Identify which cell holds the provided text, then report its (x, y) central coordinate. 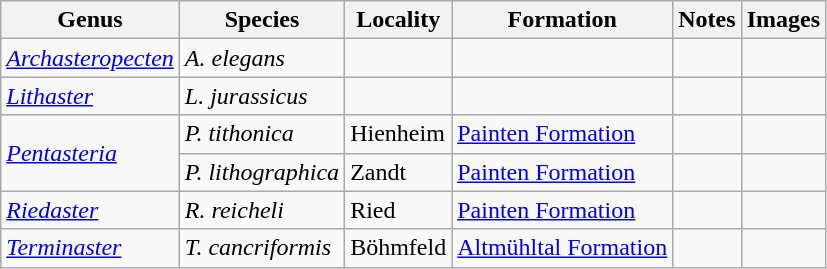
Images (783, 20)
Zandt (398, 172)
Lithaster (90, 96)
Pentasteria (90, 153)
P. lithographica (262, 172)
Notes (707, 20)
Altmühltal Formation (562, 248)
Archasteropecten (90, 58)
Locality (398, 20)
Formation (562, 20)
Riedaster (90, 210)
Hienheim (398, 134)
A. elegans (262, 58)
Species (262, 20)
Ried (398, 210)
L. jurassicus (262, 96)
Genus (90, 20)
R. reicheli (262, 210)
T. cancriformis (262, 248)
P. tithonica (262, 134)
Böhmfeld (398, 248)
Terminaster (90, 248)
